Search for the cell housing the specified text and yield its (X, Y) center coordinate. 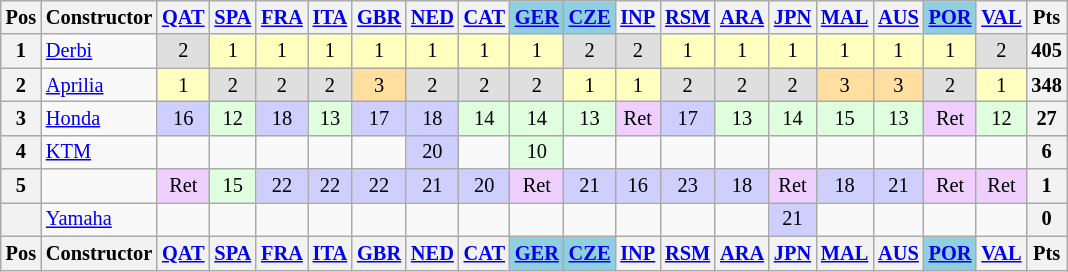
23 (688, 186)
Yamaha (99, 219)
5 (21, 186)
348 (1046, 85)
Honda (99, 118)
27 (1046, 118)
Derbi (99, 51)
0 (1046, 219)
4 (21, 152)
Aprilia (99, 85)
6 (1046, 152)
10 (537, 152)
KTM (99, 152)
405 (1046, 51)
